For the text-containing cell, return its midpoint in (x, y) coordinate format. 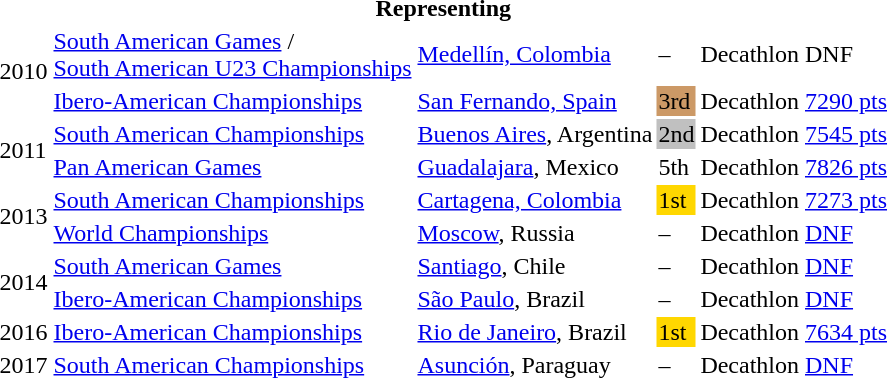
South American Games (232, 266)
Cartagena, Colombia (535, 200)
Rio de Janeiro, Brazil (535, 332)
Buenos Aires, Argentina (535, 134)
World Championships (232, 233)
Santiago, Chile (535, 266)
3rd (676, 101)
Pan American Games (232, 167)
Moscow, Russia (535, 233)
5th (676, 167)
Medellín, Colombia (535, 54)
São Paulo, Brazil (535, 299)
Guadalajara, Mexico (535, 167)
South American Games /South American U23 Championships (232, 54)
2nd (676, 134)
San Fernando, Spain (535, 101)
